Extract the (X, Y) coordinate from the center of the cell holding the provided text.  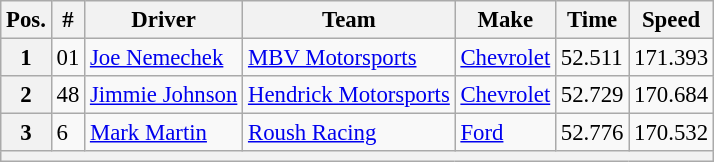
Pos. (26, 20)
171.393 (672, 58)
48 (68, 95)
Driver (164, 20)
Hendrick Motorsports (349, 95)
3 (26, 133)
Make (505, 20)
170.684 (672, 95)
01 (68, 58)
52.776 (592, 133)
Roush Racing (349, 133)
2 (26, 95)
Mark Martin (164, 133)
1 (26, 58)
# (68, 20)
6 (68, 133)
Jimmie Johnson (164, 95)
Time (592, 20)
Team (349, 20)
MBV Motorsports (349, 58)
52.511 (592, 58)
Speed (672, 20)
170.532 (672, 133)
52.729 (592, 95)
Ford (505, 133)
Joe Nemechek (164, 58)
